Locate the cell with the specified text and output its [X, Y] center coordinate. 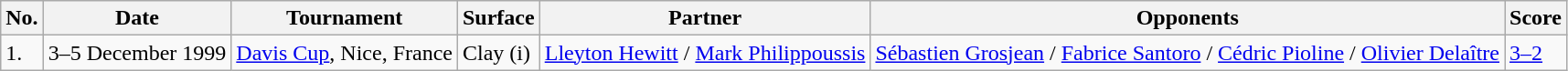
Clay (i) [498, 53]
Lleyton Hewitt / Mark Philippoussis [705, 53]
No. [22, 18]
Tournament [345, 18]
3–2 [1536, 53]
Surface [498, 18]
Sébastien Grosjean / Fabrice Santoro / Cédric Pioline / Olivier Delaître [1188, 53]
Opponents [1188, 18]
Score [1536, 18]
Davis Cup, Nice, France [345, 53]
1. [22, 53]
Date [137, 18]
Partner [705, 18]
3–5 December 1999 [137, 53]
